Detect which cell encompasses the target text, then output its (X, Y) center coordinate. 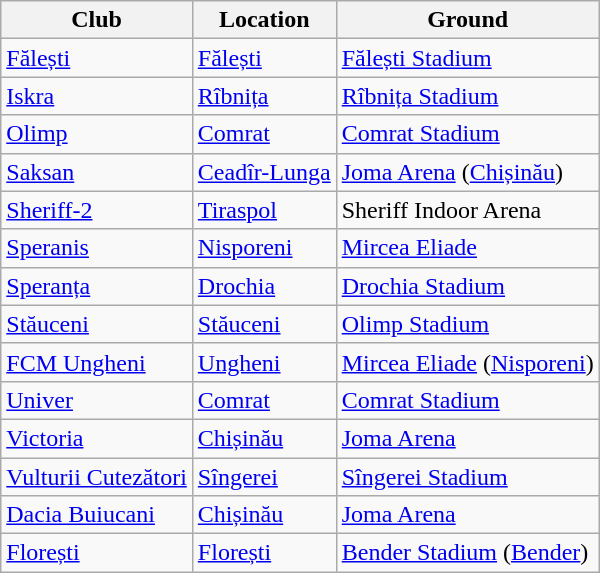
Joma Arena (Chișinău) (468, 172)
Location (264, 20)
Tiraspol (264, 210)
Saksan (97, 172)
Olimp Stadium (468, 324)
Bender Stadium (Bender) (468, 553)
Ceadîr-Lunga (264, 172)
Mircea Eliade (Nisporeni) (468, 362)
Olimp (97, 134)
Sheriff Indoor Arena (468, 210)
Speranța (97, 286)
Fălești Stadium (468, 58)
Ungheni (264, 362)
Rîbnița Stadium (468, 96)
Mircea Eliade (468, 248)
Speranis (97, 248)
Club (97, 20)
Sîngerei (264, 477)
Iskra (97, 96)
Dacia Buiucani (97, 515)
Vulturii Cutezători (97, 477)
FCM Ungheni (97, 362)
Sîngerei Stadium (468, 477)
Univer (97, 400)
Victoria (97, 438)
Rîbnița (264, 96)
Drochia (264, 286)
Drochia Stadium (468, 286)
Nisporeni (264, 248)
Ground (468, 20)
Sheriff-2 (97, 210)
